Extract the (x, y) coordinate from the center of the cell holding the provided text.  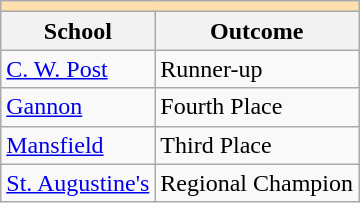
C. W. Post (78, 69)
St. Augustine's (78, 183)
Runner-up (257, 69)
Third Place (257, 145)
Fourth Place (257, 107)
Gannon (78, 107)
Mansfield (78, 145)
School (78, 31)
Regional Champion (257, 183)
Outcome (257, 31)
